Return the [X, Y] coordinate for the center point of the cell that contains the specified text.  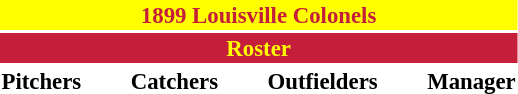
Roster [258, 48]
1899 Louisville Colonels [258, 15]
